Scan for the cell matching the given text and deliver its [x, y] coordinate at center. 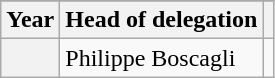
Philippe Boscagli [162, 58]
Year [30, 20]
Head of delegation [162, 20]
